From the cell containing the given text, extract its center point as [X, Y] coordinate. 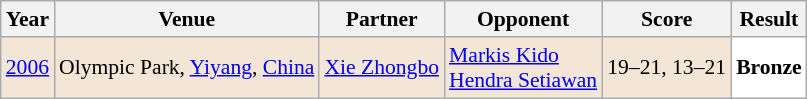
Venue [186, 19]
Result [769, 19]
Bronze [769, 68]
Year [28, 19]
Opponent [523, 19]
Olympic Park, Yiyang, China [186, 68]
2006 [28, 68]
Score [666, 19]
19–21, 13–21 [666, 68]
Xie Zhongbo [382, 68]
Markis Kido Hendra Setiawan [523, 68]
Partner [382, 19]
